For the text-containing cell, return its midpoint in [x, y] coordinate format. 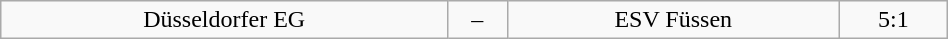
Düsseldorfer EG [224, 20]
– [478, 20]
ESV Füssen [673, 20]
5:1 [893, 20]
